Extract the [X, Y] coordinate from the center of the cell holding the provided text.  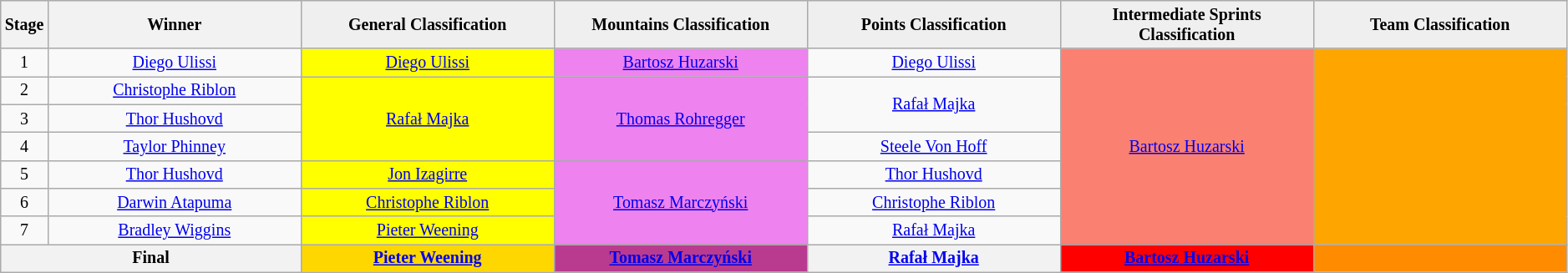
3 [25, 119]
Stage [25, 25]
1 [25, 63]
Jon Izagirre [428, 174]
6 [25, 202]
General Classification [428, 25]
Winner [174, 25]
Darwin Atapuma [174, 202]
Thomas Rohregger [680, 119]
Mountains Classification [680, 25]
Steele Von Hoff [934, 147]
Taylor Phinney [174, 147]
Bradley Wiggins [174, 230]
Final [150, 259]
Intermediate Sprints Classification [1186, 25]
7 [25, 230]
Team Classification [1440, 25]
Points Classification [934, 25]
2 [25, 90]
5 [25, 174]
4 [25, 147]
